Return [x, y] of the center of cell containing provided text 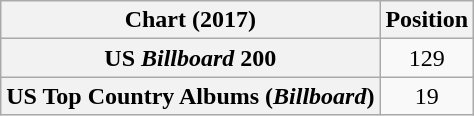
Chart (2017) [190, 20]
129 [427, 58]
US Top Country Albums (Billboard) [190, 96]
Position [427, 20]
US Billboard 200 [190, 58]
19 [427, 96]
